Return the [x, y] coordinate for the center point of the cell that contains the specified text.  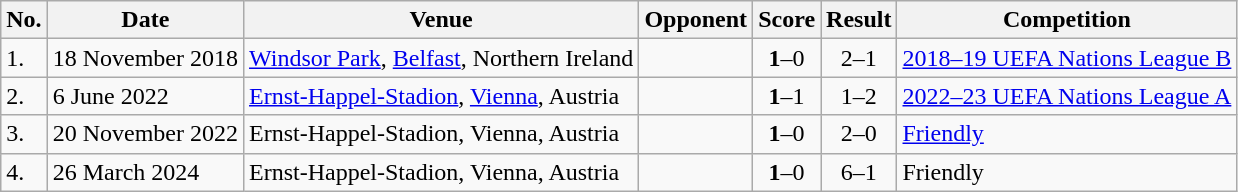
Date [145, 20]
2. [24, 96]
4. [24, 172]
No. [24, 20]
Competition [1067, 20]
Opponent [696, 20]
6 June 2022 [145, 96]
6–1 [859, 172]
3. [24, 134]
Result [859, 20]
2–1 [859, 58]
20 November 2022 [145, 134]
Windsor Park, Belfast, Northern Ireland [442, 58]
1–1 [787, 96]
1. [24, 58]
2022–23 UEFA Nations League A [1067, 96]
2–0 [859, 134]
Score [787, 20]
2018–19 UEFA Nations League B [1067, 58]
1–2 [859, 96]
Venue [442, 20]
26 March 2024 [145, 172]
18 November 2018 [145, 58]
